Search for the cell housing the specified text and yield its [x, y] center coordinate. 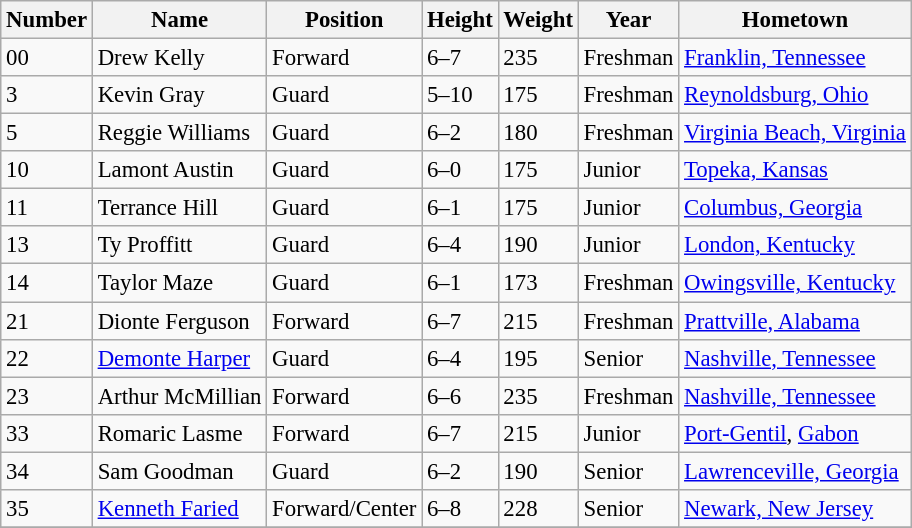
Newark, New Jersey [795, 509]
35 [47, 509]
Sam Goodman [179, 471]
Prattville, Alabama [795, 321]
London, Kentucky [795, 245]
Weight [538, 20]
Topeka, Kansas [795, 170]
00 [47, 58]
Hometown [795, 20]
23 [47, 396]
6–6 [460, 396]
Franklin, Tennessee [795, 58]
21 [47, 321]
34 [47, 471]
Arthur McMillian [179, 396]
Height [460, 20]
Drew Kelly [179, 58]
11 [47, 208]
Dionte Ferguson [179, 321]
5 [47, 133]
13 [47, 245]
6–8 [460, 509]
Position [344, 20]
Kevin Gray [179, 95]
Demonte Harper [179, 358]
5–10 [460, 95]
33 [47, 433]
3 [47, 95]
Reggie Williams [179, 133]
Forward/Center [344, 509]
Ty Proffitt [179, 245]
Owingsville, Kentucky [795, 283]
Lamont Austin [179, 170]
14 [47, 283]
Name [179, 20]
Reynoldsburg, Ohio [795, 95]
Romaric Lasme [179, 433]
Lawrenceville, Georgia [795, 471]
173 [538, 283]
22 [47, 358]
Taylor Maze [179, 283]
Virginia Beach, Virginia [795, 133]
195 [538, 358]
Columbus, Georgia [795, 208]
6–0 [460, 170]
Number [47, 20]
180 [538, 133]
Kenneth Faried [179, 509]
228 [538, 509]
Port-Gentil, Gabon [795, 433]
Year [628, 20]
Terrance Hill [179, 208]
10 [47, 170]
